Output the (x, y) coordinate of the center of the cell containing the given text.  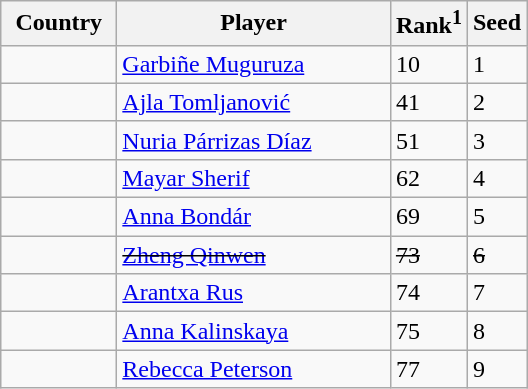
69 (428, 217)
Rank1 (428, 24)
2 (496, 102)
3 (496, 140)
41 (428, 102)
Anna Kalinskaya (254, 331)
9 (496, 369)
1 (496, 64)
Nuria Párrizas Díaz (254, 140)
Mayar Sherif (254, 178)
51 (428, 140)
5 (496, 217)
75 (428, 331)
7 (496, 293)
Ajla Tomljanović (254, 102)
Zheng Qinwen (254, 255)
74 (428, 293)
Seed (496, 24)
8 (496, 331)
Anna Bondár (254, 217)
77 (428, 369)
10 (428, 64)
Country (59, 24)
4 (496, 178)
Rebecca Peterson (254, 369)
Player (254, 24)
73 (428, 255)
Arantxa Rus (254, 293)
Garbiñe Muguruza (254, 64)
6 (496, 255)
62 (428, 178)
